Provide the (x, y) coordinate of the cell's center where the given text is located.  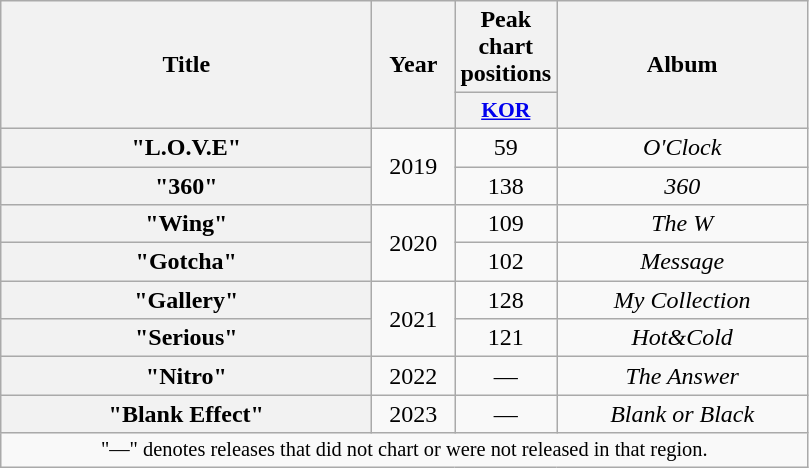
"360" (186, 185)
Peak chart positions (506, 47)
"Nitro" (186, 376)
Hot&Cold (682, 338)
"—" denotes releases that did not chart or were not released in that region. (404, 450)
O'Clock (682, 147)
102 (506, 262)
Title (186, 65)
109 (506, 224)
Blank or Black (682, 414)
128 (506, 300)
360 (682, 185)
Album (682, 65)
Message (682, 262)
"Serious" (186, 338)
"L.O.V.E" (186, 147)
138 (506, 185)
"Gallery" (186, 300)
2023 (414, 414)
Year (414, 65)
2022 (414, 376)
"Blank Effect" (186, 414)
KOR (506, 111)
"Wing" (186, 224)
2019 (414, 166)
The W (682, 224)
My Collection (682, 300)
2021 (414, 319)
121 (506, 338)
The Answer (682, 376)
"Gotcha" (186, 262)
59 (506, 147)
2020 (414, 243)
